Scan for the cell matching the given text and deliver its (x, y) coordinate at center. 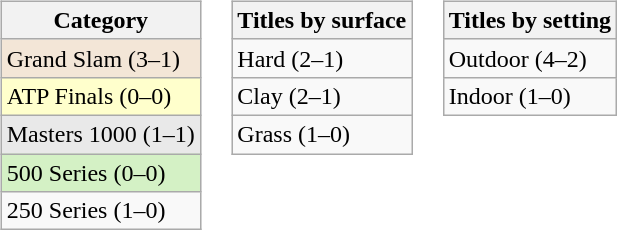
Titles by setting (530, 20)
Outdoor (4–2) (530, 58)
Indoor (1–0) (530, 96)
ATP Finals (0–0) (100, 96)
Grass (1–0) (322, 134)
Grand Slam (3–1) (100, 58)
Category (100, 20)
Titles by surface (322, 20)
250 Series (1–0) (100, 211)
500 Series (0–0) (100, 173)
Hard (2–1) (322, 58)
Masters 1000 (1–1) (100, 134)
Clay (2–1) (322, 96)
